Pinpoint the cell where the given text exists, returning its (x, y) midpoint coordinate. 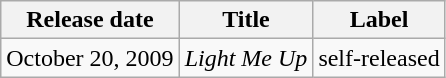
Label (379, 20)
Release date (90, 20)
October 20, 2009 (90, 58)
Light Me Up (246, 58)
Title (246, 20)
self-released (379, 58)
